Return (X, Y) of the center of cell containing provided text 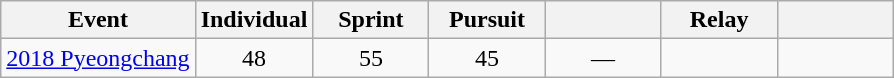
48 (254, 58)
45 (487, 58)
Pursuit (487, 20)
55 (371, 58)
Event (98, 20)
Relay (719, 20)
2018 Pyeongchang (98, 58)
— (603, 58)
Sprint (371, 20)
Individual (254, 20)
